Extract the [x, y] coordinate from the center of the cell holding the provided text.  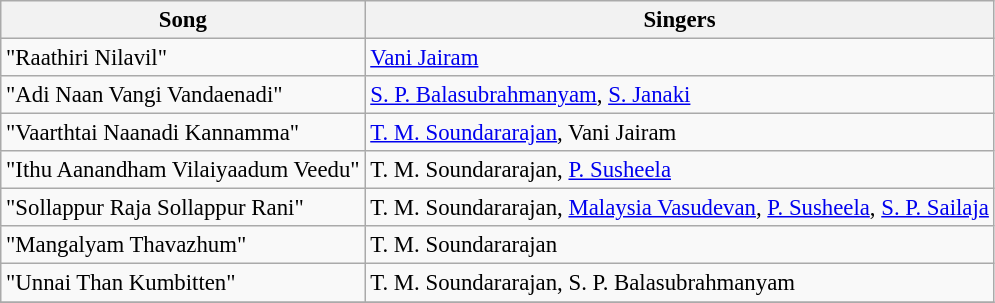
"Sollappur Raja Sollappur Rani" [183, 208]
Singers [680, 20]
Song [183, 20]
"Adi Naan Vangi Vandaenadi" [183, 95]
T. M. Soundararajan, P. Susheela [680, 170]
T. M. Soundararajan, Malaysia Vasudevan, P. Susheela, S. P. Sailaja [680, 208]
"Unnai Than Kumbitten" [183, 283]
T. M. Soundararajan, S. P. Balasubrahmanyam [680, 283]
"Ithu Aanandham Vilaiyaadum Veedu" [183, 170]
"Raathiri Nilavil" [183, 58]
S. P. Balasubrahmanyam, S. Janaki [680, 95]
"Vaarthtai Naanadi Kannamma" [183, 133]
"Mangalyam Thavazhum" [183, 245]
T. M. Soundararajan [680, 245]
T. M. Soundararajan, Vani Jairam [680, 133]
Vani Jairam [680, 58]
